Identify which cell holds the provided text, then report its [X, Y] central coordinate. 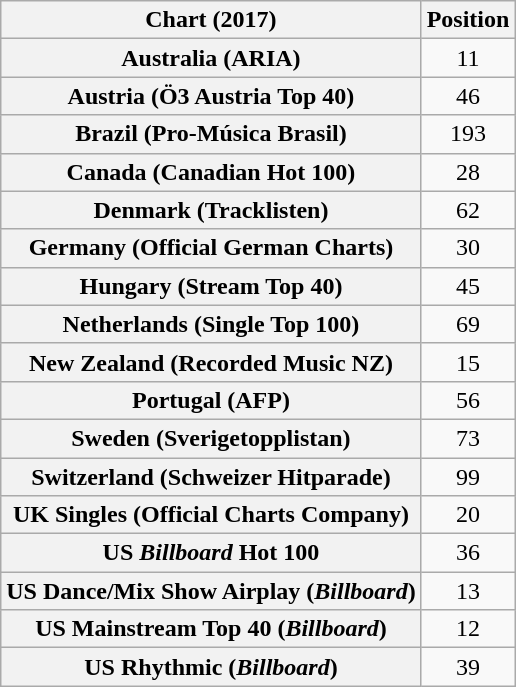
US Rhythmic (Billboard) [211, 667]
30 [468, 248]
15 [468, 362]
11 [468, 58]
45 [468, 286]
Sweden (Sverigetopplistan) [211, 438]
46 [468, 96]
20 [468, 515]
193 [468, 134]
Denmark (Tracklisten) [211, 210]
US Dance/Mix Show Airplay (Billboard) [211, 591]
99 [468, 477]
Australia (ARIA) [211, 58]
UK Singles (Official Charts Company) [211, 515]
Position [468, 20]
Switzerland (Schweizer Hitparade) [211, 477]
56 [468, 400]
28 [468, 172]
12 [468, 629]
Austria (Ö3 Austria Top 40) [211, 96]
13 [468, 591]
36 [468, 553]
Portugal (AFP) [211, 400]
Chart (2017) [211, 20]
Canada (Canadian Hot 100) [211, 172]
73 [468, 438]
39 [468, 667]
Netherlands (Single Top 100) [211, 324]
New Zealand (Recorded Music NZ) [211, 362]
US Billboard Hot 100 [211, 553]
69 [468, 324]
Brazil (Pro-Música Brasil) [211, 134]
Germany (Official German Charts) [211, 248]
Hungary (Stream Top 40) [211, 286]
US Mainstream Top 40 (Billboard) [211, 629]
62 [468, 210]
